Provide the [x, y] coordinate of the cell's center where the given text is located.  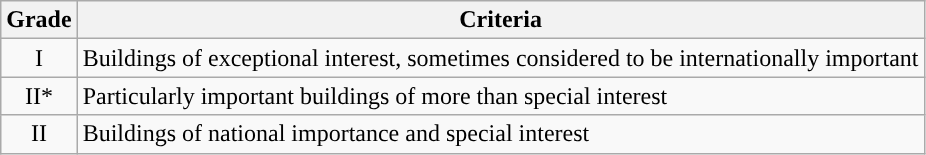
Grade [39, 20]
Buildings of exceptional interest, sometimes considered to be internationally important [500, 58]
Buildings of national importance and special interest [500, 134]
II* [39, 96]
II [39, 134]
Particularly important buildings of more than special interest [500, 96]
Criteria [500, 20]
I [39, 58]
